Extract the (x, y) coordinate from the center of the cell holding the provided text.  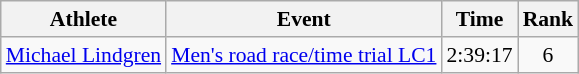
6 (548, 55)
Event (304, 19)
Time (479, 19)
Athlete (84, 19)
Rank (548, 19)
Men's road race/time trial LC1 (304, 55)
2:39:17 (479, 55)
Michael Lindgren (84, 55)
